Find where the given text appears and provide that cell's center as (x, y) coordinate. 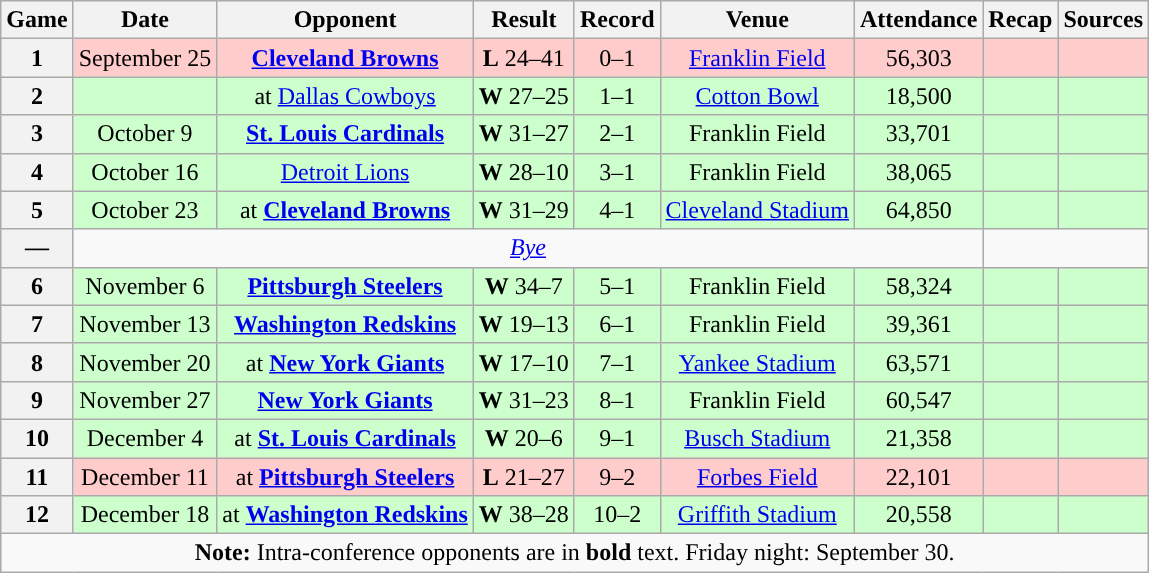
W 28–10 (524, 172)
at Pittsburgh Steelers (345, 477)
at New York Giants (345, 362)
W 31–27 (524, 134)
64,850 (918, 210)
6 (37, 286)
1–1 (617, 96)
Note: Intra-conference opponents are in bold text. Friday night: September 30. (575, 553)
New York Giants (345, 400)
October 23 (145, 210)
10–2 (617, 515)
Opponent (345, 20)
9 (37, 400)
W 17–10 (524, 362)
4–1 (617, 210)
November 20 (145, 362)
October 9 (145, 134)
Cotton Bowl (757, 96)
60,547 (918, 400)
11 (37, 477)
W 31–23 (524, 400)
Busch Stadium (757, 438)
2 (37, 96)
December 11 (145, 477)
39,361 (918, 324)
8–1 (617, 400)
9–1 (617, 438)
6–1 (617, 324)
Sources (1104, 20)
Date (145, 20)
L 24–41 (524, 58)
0–1 (617, 58)
56,303 (918, 58)
Washington Redskins (345, 324)
September 25 (145, 58)
W 31–29 (524, 210)
10 (37, 438)
12 (37, 515)
9–2 (617, 477)
7 (37, 324)
December 18 (145, 515)
at Washington Redskins (345, 515)
2–1 (617, 134)
5 (37, 210)
W 38–28 (524, 515)
21,358 (918, 438)
October 16 (145, 172)
at St. Louis Cardinals (345, 438)
Bye (528, 248)
November 6 (145, 286)
W 34–7 (524, 286)
3 (37, 134)
December 4 (145, 438)
Forbes Field (757, 477)
58,324 (918, 286)
Cleveland Browns (345, 58)
— (37, 248)
4 (37, 172)
33,701 (918, 134)
Yankee Stadium (757, 362)
St. Louis Cardinals (345, 134)
38,065 (918, 172)
8 (37, 362)
Detroit Lions (345, 172)
Attendance (918, 20)
November 13 (145, 324)
Griffith Stadium (757, 515)
Result (524, 20)
Venue (757, 20)
W 20–6 (524, 438)
Pittsburgh Steelers (345, 286)
November 27 (145, 400)
5–1 (617, 286)
22,101 (918, 477)
Game (37, 20)
20,558 (918, 515)
3–1 (617, 172)
Recap (1020, 20)
W 19–13 (524, 324)
Record (617, 20)
Cleveland Stadium (757, 210)
L 21–27 (524, 477)
W 27–25 (524, 96)
7–1 (617, 362)
18,500 (918, 96)
at Dallas Cowboys (345, 96)
1 (37, 58)
at Cleveland Browns (345, 210)
63,571 (918, 362)
